Identify which cell holds the provided text, then report its (x, y) central coordinate. 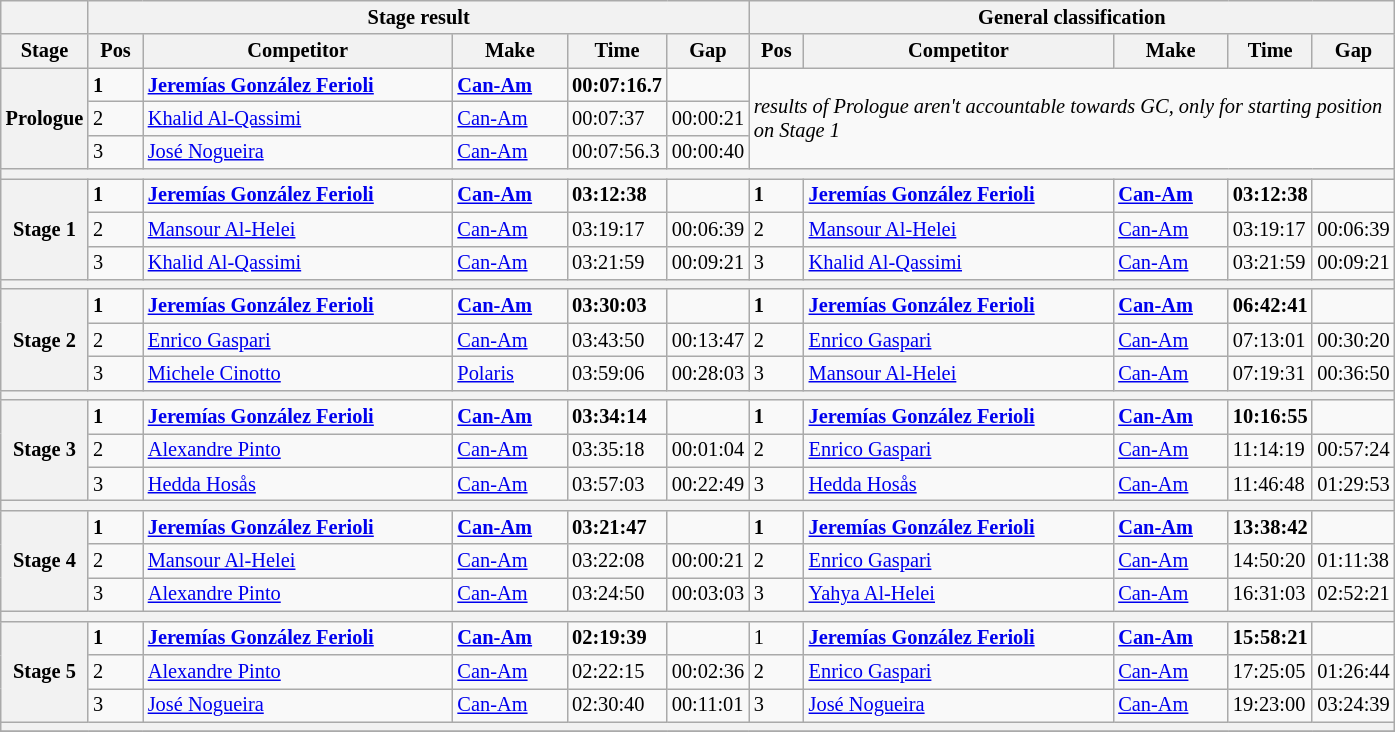
00:00:40 (708, 152)
06:42:41 (1270, 306)
16:31:03 (1270, 594)
General classification (1072, 17)
00:07:16.7 (617, 85)
Stage (44, 51)
00:28:03 (708, 373)
00:30:20 (1353, 340)
Stage 1 (44, 228)
00:57:24 (1353, 450)
00:07:56.3 (617, 152)
11:14:19 (1270, 450)
00:01:04 (708, 450)
00:22:49 (708, 484)
03:24:39 (1353, 705)
03:35:18 (617, 450)
00:07:37 (617, 118)
03:30:03 (617, 306)
19:23:00 (1270, 705)
Polaris (510, 373)
01:11:38 (1353, 561)
02:22:15 (617, 671)
Stage 3 (44, 450)
Stage 2 (44, 340)
00:13:47 (708, 340)
03:59:06 (617, 373)
07:13:01 (1270, 340)
15:58:21 (1270, 638)
03:22:08 (617, 561)
17:25:05 (1270, 671)
11:46:48 (1270, 484)
03:43:50 (617, 340)
00:03:03 (708, 594)
03:57:03 (617, 484)
01:29:53 (1353, 484)
14:50:20 (1270, 561)
Prologue (44, 118)
results of Prologue aren't accountable towards GC, only for starting position on Stage 1 (1072, 118)
13:38:42 (1270, 527)
02:19:39 (617, 638)
Stage result (418, 17)
02:30:40 (617, 705)
10:16:55 (1270, 417)
00:02:36 (708, 671)
01:26:44 (1353, 671)
03:24:50 (617, 594)
Yahya Al-Helei (959, 594)
03:34:14 (617, 417)
Michele Cinotto (298, 373)
02:52:21 (1353, 594)
Stage 4 (44, 560)
07:19:31 (1270, 373)
00:36:50 (1353, 373)
Stage 5 (44, 672)
03:21:47 (617, 527)
00:11:01 (708, 705)
